Find where the given text appears and provide that cell's center as (X, Y) coordinate. 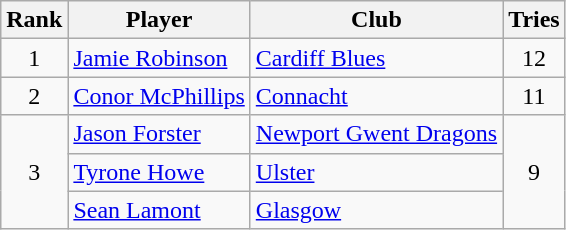
Rank (34, 20)
Tyrone Howe (159, 172)
Glasgow (376, 210)
Club (376, 20)
Player (159, 20)
Newport Gwent Dragons (376, 134)
Tries (534, 20)
Conor McPhillips (159, 96)
2 (34, 96)
Cardiff Blues (376, 58)
9 (534, 172)
Sean Lamont (159, 210)
Jamie Robinson (159, 58)
3 (34, 172)
1 (34, 58)
11 (534, 96)
Ulster (376, 172)
Jason Forster (159, 134)
12 (534, 58)
Connacht (376, 96)
